Return the (X, Y) coordinate for the center point of the cell that contains the specified text.  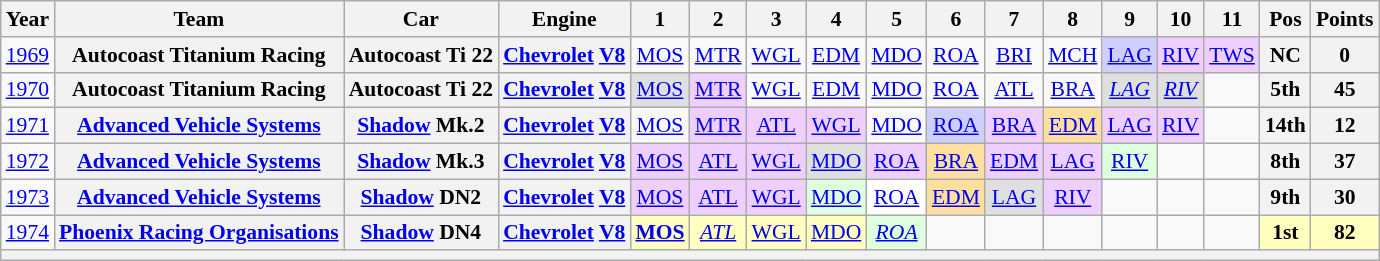
30 (1345, 197)
TWS (1232, 55)
9th (1286, 197)
1974 (28, 233)
1 (660, 19)
45 (1345, 90)
Shadow DN2 (421, 197)
8 (1072, 19)
7 (1014, 19)
1972 (28, 162)
Car (421, 19)
Year (28, 19)
12 (1345, 126)
NC (1286, 55)
1973 (28, 197)
2 (718, 19)
37 (1345, 162)
1st (1286, 233)
14th (1286, 126)
Pos (1286, 19)
Phoenix Racing Organisations (199, 233)
10 (1180, 19)
Points (1345, 19)
1969 (28, 55)
1970 (28, 90)
Shadow DN4 (421, 233)
Shadow Mk.2 (421, 126)
Team (199, 19)
4 (836, 19)
5th (1286, 90)
BRI (1014, 55)
9 (1129, 19)
6 (956, 19)
3 (776, 19)
11 (1232, 19)
0 (1345, 55)
Shadow Mk.3 (421, 162)
82 (1345, 233)
MCH (1072, 55)
5 (896, 19)
1971 (28, 126)
8th (1286, 162)
Engine (564, 19)
